Capture the cell that displays the provided text and extract its [x, y] central coordinate. 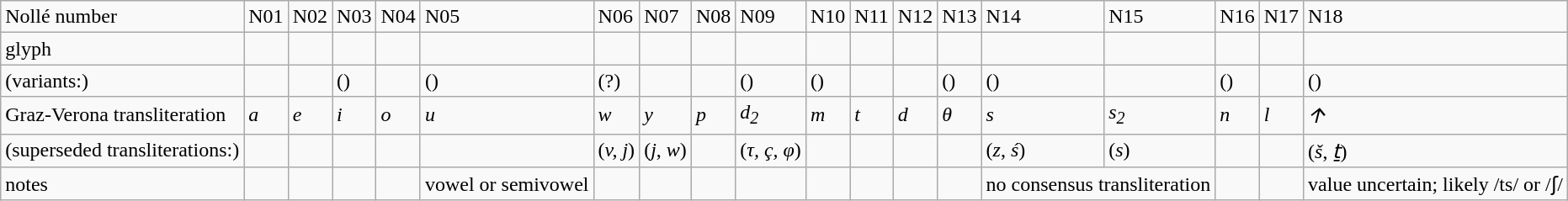
(j, w) [666, 151]
N06 [616, 17]
(superseded transliterations:) [123, 151]
N01 [266, 17]
t [872, 115]
o [398, 115]
θ [959, 115]
a [266, 115]
value uncertain; likely /ts/ or /ʃ/ [1436, 184]
u [507, 115]
n [1237, 115]
d2 [771, 115]
no consensus transliteration [1098, 184]
N13 [959, 17]
N11 [872, 17]
notes [123, 184]
N08 [713, 17]
N14 [1043, 17]
N17 [1281, 17]
(š, ṯ) [1436, 151]
(s) [1160, 151]
y [666, 115]
Nollé number [123, 17]
N04 [398, 17]
N18 [1436, 17]
(variants:) [123, 81]
Graz-Verona transliteration [123, 115]
N07 [666, 17]
N15 [1160, 17]
w [616, 115]
i [354, 115]
N10 [827, 17]
(v, j) [616, 151]
N05 [507, 17]
𐌣 [1436, 115]
e [310, 115]
(z, ś) [1043, 151]
l [1281, 115]
N09 [771, 17]
d [915, 115]
N12 [915, 17]
N03 [354, 17]
N02 [310, 17]
s [1043, 115]
m [827, 115]
s2 [1160, 115]
(τ, ç, φ) [771, 151]
glyph [123, 49]
N16 [1237, 17]
vowel or semivowel [507, 184]
p [713, 115]
(?) [616, 81]
